Determine the [x, y] coordinate at the center of the cell enclosing the given text.  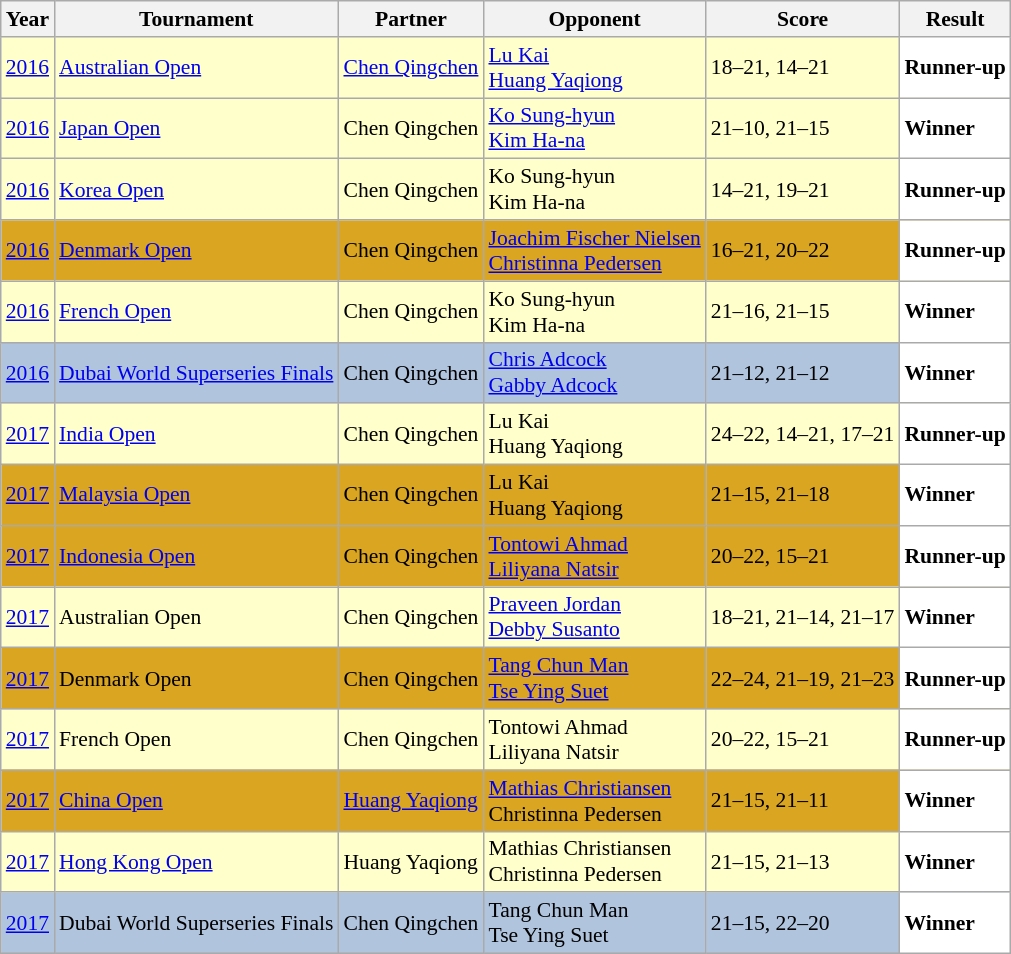
Opponent [594, 19]
Result [954, 19]
24–22, 14–21, 17–21 [803, 434]
China Open [196, 800]
21–16, 21–15 [803, 312]
Indonesia Open [196, 556]
16–21, 20–22 [803, 250]
21–15, 22–20 [803, 924]
Partner [410, 19]
Joachim Fischer Nielsen Christinna Pedersen [594, 250]
Score [803, 19]
14–21, 19–21 [803, 190]
Japan Open [196, 128]
21–10, 21–15 [803, 128]
India Open [196, 434]
21–15, 21–11 [803, 800]
22–24, 21–19, 21–23 [803, 678]
18–21, 14–21 [803, 68]
Hong Kong Open [196, 862]
Chris Adcock Gabby Adcock [594, 372]
Year [28, 19]
Korea Open [196, 190]
21–15, 21–18 [803, 496]
Malaysia Open [196, 496]
Praveen Jordan Debby Susanto [594, 618]
18–21, 21–14, 21–17 [803, 618]
Tournament [196, 19]
21–15, 21–13 [803, 862]
21–12, 21–12 [803, 372]
